Scan for the cell matching the given text and deliver its [X, Y] coordinate at center. 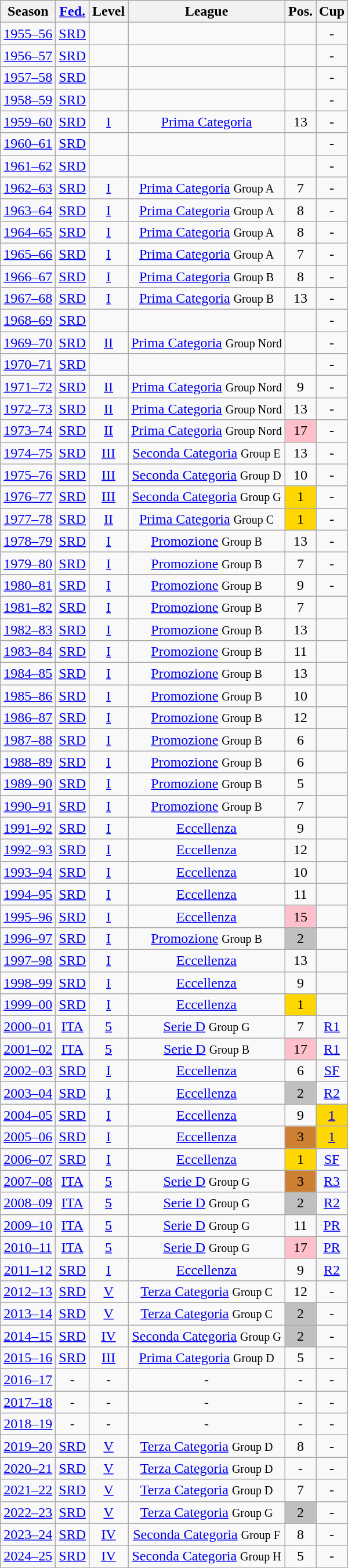
1997–98 [28, 960]
2003–04 [28, 1093]
1959–60 [28, 122]
2004–05 [28, 1115]
Terza Categoria Group G [206, 1512]
1975–76 [28, 475]
2011–12 [28, 1269]
1981–82 [28, 607]
2020–21 [28, 1468]
2022–23 [28, 1512]
1982–83 [28, 629]
Cup [332, 12]
1973–74 [28, 431]
1963–64 [28, 210]
2016–17 [28, 1380]
2013–14 [28, 1313]
1994–95 [28, 894]
1987–88 [28, 740]
2015–16 [28, 1358]
1966–67 [28, 277]
2018–19 [28, 1424]
2023–24 [28, 1534]
1990–91 [28, 806]
1998–99 [28, 983]
2009–10 [28, 1225]
1958–59 [28, 100]
1957–58 [28, 78]
2017–18 [28, 1402]
1974–75 [28, 453]
1968–69 [28, 321]
1967–68 [28, 299]
1955–56 [28, 34]
1969–70 [28, 343]
1995–96 [28, 916]
1961–62 [28, 166]
1962–63 [28, 188]
Seconda Categoria Group H [206, 1556]
2000–01 [28, 1027]
1976–77 [28, 497]
1984–85 [28, 674]
1978–79 [28, 541]
Serie D Group B [206, 1049]
1965–66 [28, 254]
1986–87 [28, 718]
Level [109, 12]
2006–07 [28, 1159]
R3 [332, 1181]
2001–02 [28, 1049]
1956–57 [28, 56]
1983–84 [28, 652]
1977–78 [28, 519]
1970–71 [28, 365]
1979–80 [28, 563]
League [206, 12]
Season [28, 12]
1972–73 [28, 409]
1985–86 [28, 696]
2012–13 [28, 1291]
2010–11 [28, 1247]
Fed. [72, 12]
Seconda Categoria Group D [206, 475]
Prima Categoria [206, 122]
1999–00 [28, 1005]
Pos. [300, 12]
Seconda Categoria Group F [206, 1534]
2021–22 [28, 1490]
1992–93 [28, 850]
2024–25 [28, 1556]
2019–20 [28, 1446]
Prima Categoria Group D [206, 1358]
1971–72 [28, 387]
1993–94 [28, 872]
2005–06 [28, 1137]
Prima Categoria Group C [206, 519]
2002–03 [28, 1071]
1991–92 [28, 828]
2007–08 [28, 1181]
1980–81 [28, 585]
Seconda Categoria Group E [206, 453]
1960–61 [28, 144]
15 [300, 916]
2014–15 [28, 1335]
1988–89 [28, 762]
2008–09 [28, 1203]
1964–65 [28, 232]
1996–97 [28, 938]
1989–90 [28, 784]
